From the cell containing the given text, extract its center point as [x, y] coordinate. 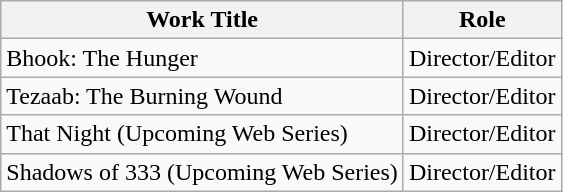
Role [482, 20]
That Night (Upcoming Web Series) [202, 134]
Bhook: The Hunger [202, 58]
Work Title [202, 20]
Tezaab: The Burning Wound [202, 96]
Shadows of 333 (Upcoming Web Series) [202, 172]
